Scan for the cell matching the given text and deliver its (x, y) coordinate at center. 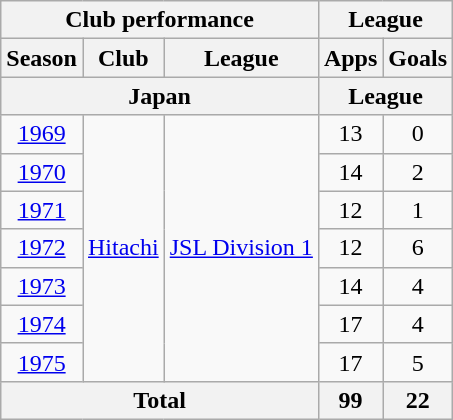
1974 (42, 324)
Total (160, 400)
5 (418, 362)
1973 (42, 286)
1970 (42, 172)
13 (350, 134)
1975 (42, 362)
Goals (418, 58)
22 (418, 400)
Apps (350, 58)
99 (350, 400)
Hitachi (123, 248)
6 (418, 248)
Season (42, 58)
0 (418, 134)
1971 (42, 210)
Club (123, 58)
JSL Division 1 (241, 248)
1 (418, 210)
Club performance (160, 20)
1972 (42, 248)
2 (418, 172)
1969 (42, 134)
Japan (160, 96)
